Capture the cell that displays the provided text and extract its (x, y) central coordinate. 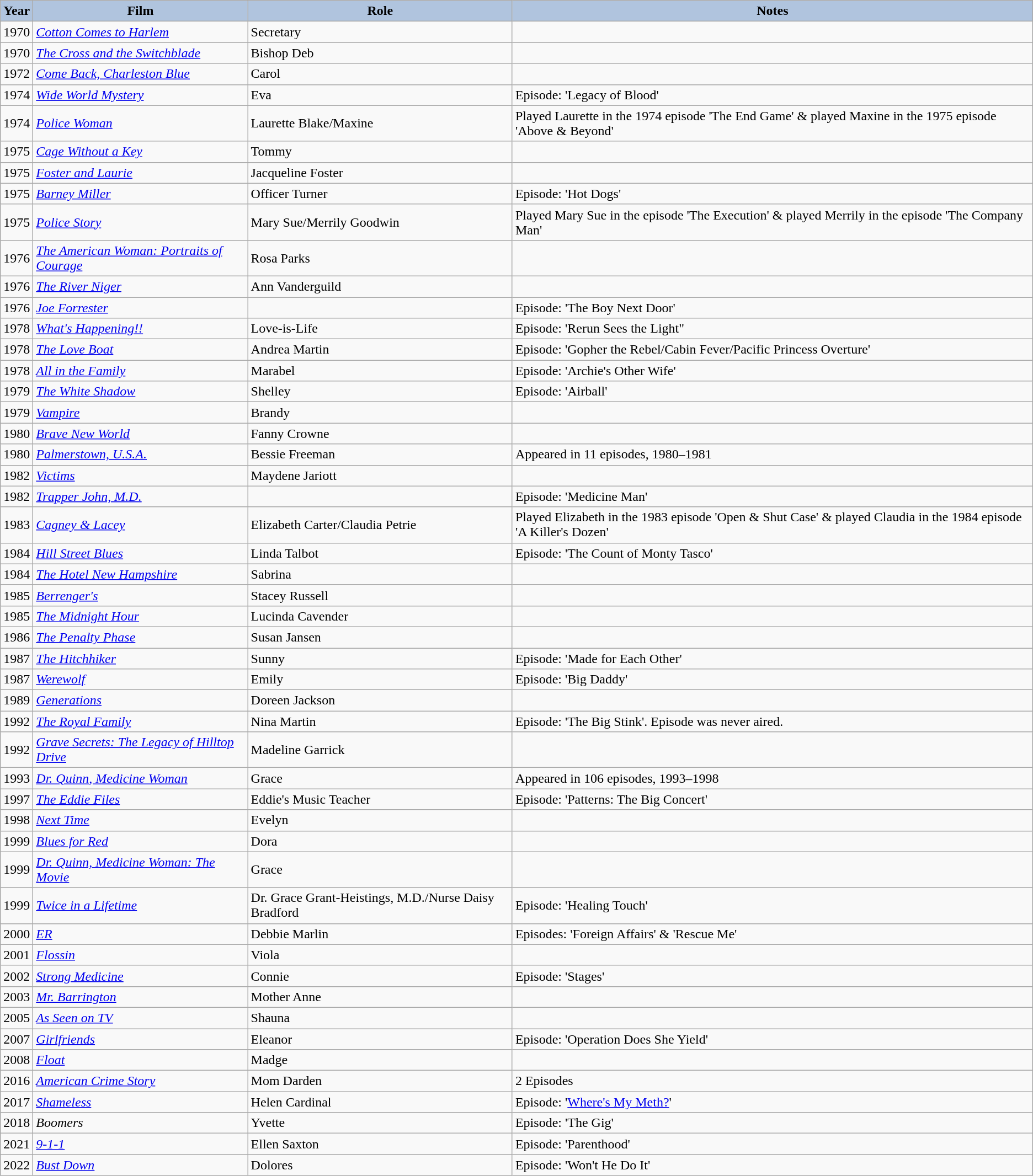
Played Mary Sue in the episode 'The Execution' & played Merrily in the episode 'The Company Man' (773, 222)
1997 (17, 799)
The Penalty Phase (140, 637)
Dr. Grace Grant-Heistings, M.D./Nurse Daisy Bradford (380, 906)
Eleanor (380, 1039)
2022 (17, 1165)
Episode: 'The Boy Next Door' (773, 307)
Generations (140, 701)
2002 (17, 976)
Nina Martin (380, 721)
The Love Boat (140, 350)
Linda Talbot (380, 553)
Viola (380, 955)
Emily (380, 680)
1989 (17, 701)
Debbie Marlin (380, 934)
Berrenger's (140, 595)
Victims (140, 475)
Episode: 'Healing Touch' (773, 906)
All in the Family (140, 371)
Stacey Russell (380, 595)
Episode: 'Won't He Do It' (773, 1165)
Notes (773, 11)
Barney Miller (140, 194)
Episode: 'Archie's Other Wife' (773, 371)
Susan Jansen (380, 637)
Mother Anne (380, 997)
Dr. Quinn, Medicine Woman (140, 778)
Episode: 'Airball' (773, 392)
Andrea Martin (380, 350)
The White Shadow (140, 392)
Boomers (140, 1123)
Maydene Jariott (380, 475)
Dr. Quinn, Medicine Woman: The Movie (140, 869)
2008 (17, 1060)
Evelyn (380, 820)
2005 (17, 1018)
Girlfriends (140, 1039)
Eva (380, 95)
What's Happening!! (140, 329)
1983 (17, 525)
Secretary (380, 32)
Vampire (140, 413)
Appeared in 106 episodes, 1993–1998 (773, 778)
Episode: 'Big Daddy' (773, 680)
Eddie's Music Teacher (380, 799)
Next Time (140, 820)
Grave Secrets: The Legacy of Hilltop Drive (140, 750)
Mom Darden (380, 1081)
Dora (380, 841)
The Midnight Hour (140, 616)
Shelley (380, 392)
2003 (17, 997)
Love-is-Life (380, 329)
The River Niger (140, 286)
Foster and Laurie (140, 173)
Episode: 'Where's My Meth?' (773, 1102)
Episodes: 'Foreign Affairs' & 'Rescue Me' (773, 934)
Episode: 'Patterns: The Big Concert' (773, 799)
Episode: 'The Big Stink'. Episode was never aired. (773, 721)
2 Episodes (773, 1081)
Dolores (380, 1165)
Episode: 'Gopher the Rebel/Cabin Fever/Pacific Princess Overture' (773, 350)
ER (140, 934)
Appeared in 11 episodes, 1980–1981 (773, 455)
1986 (17, 637)
The Hotel New Hampshire (140, 574)
Sabrina (380, 574)
Trapper John, M.D. (140, 496)
Sunny (380, 658)
Laurette Blake/Maxine (380, 124)
Played Elizabeth in the 1983 episode 'Open & Shut Case' & played Claudia in the 1984 episode 'A Killer's Dozen' (773, 525)
Yvette (380, 1123)
2001 (17, 955)
Blues for Red (140, 841)
Episode: 'Medicine Man' (773, 496)
Tommy (380, 152)
Rosa Parks (380, 258)
Come Back, Charleston Blue (140, 74)
Wide World Mystery (140, 95)
Shauna (380, 1018)
Connie (380, 976)
Cotton Comes to Harlem (140, 32)
Fanny Crowne (380, 434)
Mary Sue/Merrily Goodwin (380, 222)
Episode: 'The Gig' (773, 1123)
1998 (17, 820)
Werewolf (140, 680)
Role (380, 11)
Brandy (380, 413)
Madeline Garrick (380, 750)
Bessie Freeman (380, 455)
Flossin (140, 955)
Madge (380, 1060)
2000 (17, 934)
Police Story (140, 222)
The Royal Family (140, 721)
Palmerstown, U.S.A. (140, 455)
Strong Medicine (140, 976)
Cagney & Lacey (140, 525)
Episode: 'The Count of Monty Tasco' (773, 553)
The Eddie Files (140, 799)
Episode: 'Made for Each Other' (773, 658)
Mr. Barrington (140, 997)
Hill Street Blues (140, 553)
Lucinda Cavender (380, 616)
Episode: 'Operation Does She Yield' (773, 1039)
Episode: 'Hot Dogs' (773, 194)
Ann Vanderguild (380, 286)
Elizabeth Carter/Claudia Petrie (380, 525)
Year (17, 11)
Episode: 'Legacy of Blood' (773, 95)
2021 (17, 1144)
Marabel (380, 371)
1972 (17, 74)
Officer Turner (380, 194)
Carol (380, 74)
Jacqueline Foster (380, 173)
Police Woman (140, 124)
Joe Forrester (140, 307)
2017 (17, 1102)
Shameless (140, 1102)
Twice in a Lifetime (140, 906)
Episode: 'Rerun Sees the Light" (773, 329)
Film (140, 11)
2018 (17, 1123)
Bishop Deb (380, 53)
Brave New World (140, 434)
Episode: 'Parenthood' (773, 1144)
Helen Cardinal (380, 1102)
2007 (17, 1039)
9-1-1 (140, 1144)
As Seen on TV (140, 1018)
The American Woman: Portraits of Courage (140, 258)
Played Laurette in the 1974 episode 'The End Game' & played Maxine in the 1975 episode 'Above & Beyond' (773, 124)
American Crime Story (140, 1081)
2016 (17, 1081)
Bust Down (140, 1165)
1993 (17, 778)
Episode: 'Stages' (773, 976)
The Hitchhiker (140, 658)
Cage Without a Key (140, 152)
Float (140, 1060)
Ellen Saxton (380, 1144)
Doreen Jackson (380, 701)
The Cross and the Switchblade (140, 53)
